Search for the cell housing the specified text and yield its (X, Y) center coordinate. 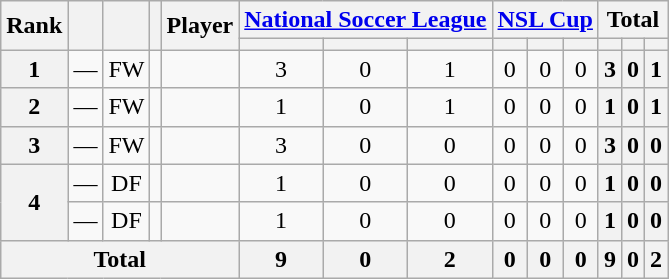
National Soccer League (366, 20)
NSL Cup (545, 20)
4 (34, 202)
Player (200, 26)
Rank (34, 26)
